Extract the (X, Y) coordinate from the center of the cell holding the provided text.  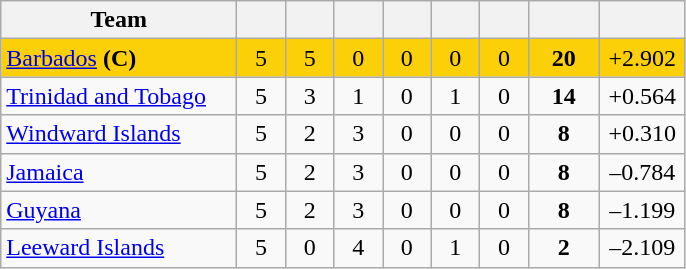
Windward Islands (119, 134)
Jamaica (119, 172)
–1.199 (642, 210)
Barbados (C) (119, 58)
+0.564 (642, 96)
–0.784 (642, 172)
20 (564, 58)
Trinidad and Tobago (119, 96)
+2.902 (642, 58)
4 (358, 248)
Team (119, 20)
14 (564, 96)
Guyana (119, 210)
–2.109 (642, 248)
+0.310 (642, 134)
Leeward Islands (119, 248)
